Detect which cell encompasses the target text, then output its (X, Y) center coordinate. 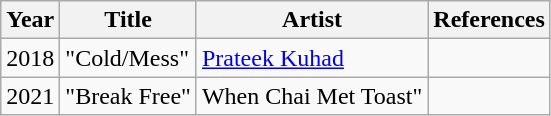
Artist (312, 20)
"Cold/Mess" (128, 58)
Prateek Kuhad (312, 58)
References (490, 20)
When Chai Met Toast" (312, 96)
2021 (30, 96)
"Break Free" (128, 96)
Year (30, 20)
Title (128, 20)
2018 (30, 58)
